Provide the [X, Y] coordinate of the cell's center where the given text is located.  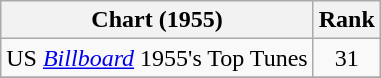
Rank [346, 20]
US Billboard 1955's Top Tunes [157, 58]
31 [346, 58]
Chart (1955) [157, 20]
